Search for the cell housing the specified text and yield its (x, y) center coordinate. 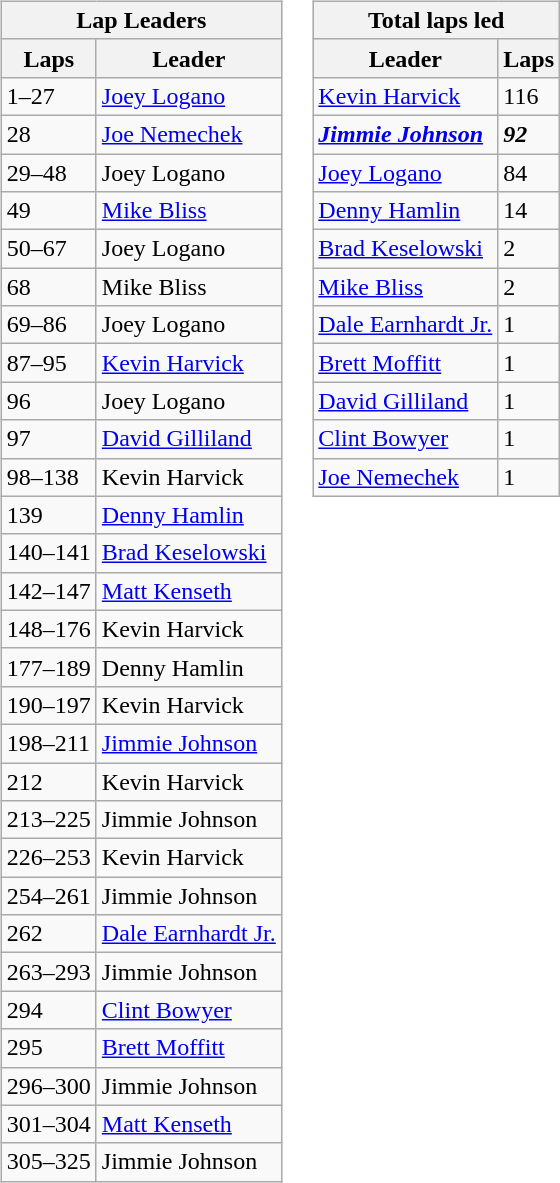
263–293 (48, 972)
305–325 (48, 1162)
148–176 (48, 629)
213–225 (48, 820)
301–304 (48, 1124)
29–48 (48, 173)
97 (48, 439)
139 (48, 515)
50–67 (48, 249)
226–253 (48, 858)
28 (48, 134)
116 (529, 96)
295 (48, 1048)
87–95 (48, 363)
140–141 (48, 553)
Total laps led (436, 20)
92 (529, 134)
254–261 (48, 896)
212 (48, 781)
68 (48, 287)
190–197 (48, 705)
98–138 (48, 477)
14 (529, 211)
69–86 (48, 325)
142–147 (48, 591)
96 (48, 401)
1–27 (48, 96)
49 (48, 211)
294 (48, 1010)
Lap Leaders (141, 20)
296–300 (48, 1086)
262 (48, 934)
84 (529, 173)
177–189 (48, 667)
198–211 (48, 743)
